Extract the (X, Y) coordinate from the center of the cell holding the provided text.  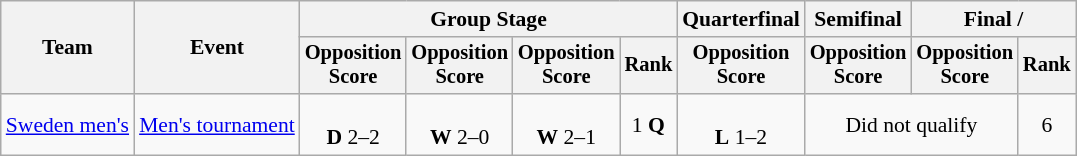
Final / (993, 19)
W 2–1 (566, 124)
Group Stage (488, 19)
Quarterfinal (741, 19)
D 2–2 (354, 124)
Event (217, 48)
Men's tournament (217, 124)
Semifinal (858, 19)
Team (68, 48)
W 2–0 (460, 124)
1 Q (649, 124)
L 1–2 (741, 124)
Did not qualify (912, 124)
Sweden men's (68, 124)
6 (1047, 124)
